Determine the (x, y) coordinate at the center of the cell enclosing the given text.  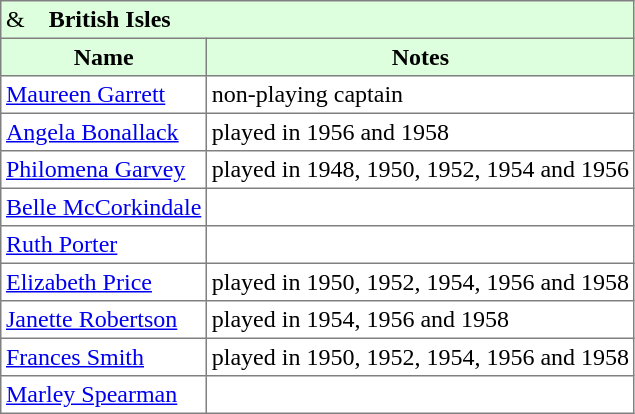
Ruth Porter (104, 245)
played in 1948, 1950, 1952, 1954 and 1956 (421, 170)
Elizabeth Price (104, 282)
Angela Bonallack (104, 132)
Marley Spearman (104, 395)
Notes (421, 57)
Frances Smith (104, 357)
& British Isles (318, 20)
Maureen Garrett (104, 95)
played in 1954, 1956 and 1958 (421, 320)
Belle McCorkindale (104, 207)
played in 1956 and 1958 (421, 132)
Philomena Garvey (104, 170)
non-playing captain (421, 95)
Janette Robertson (104, 320)
Name (104, 57)
